From the cell containing the given text, extract its center point as (x, y) coordinate. 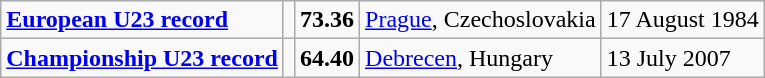
Championship U23 record (142, 58)
Prague, Czechoslovakia (481, 20)
Debrecen, Hungary (481, 58)
17 August 1984 (682, 20)
13 July 2007 (682, 58)
64.40 (326, 58)
73.36 (326, 20)
European U23 record (142, 20)
